Pinpoint the cell where the given text exists, returning its [x, y] midpoint coordinate. 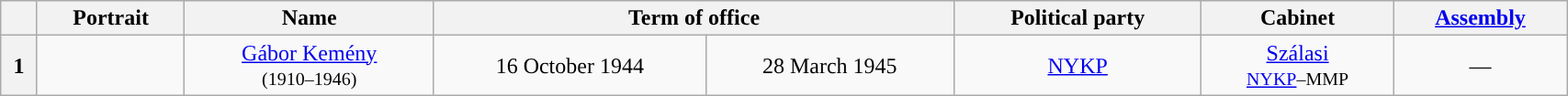
Name [310, 18]
Cabinet [1298, 18]
28 March 1945 [829, 66]
NYKP [1078, 66]
16 October 1944 [570, 66]
Gábor Kemény(1910–1946) [310, 66]
1 [19, 66]
Political party [1078, 18]
— [1480, 66]
SzálasiNYKP–MMP [1298, 66]
Term of office [694, 18]
Portrait [110, 18]
Assembly [1480, 18]
